Return the (x, y) coordinate for the center point of the cell that contains the specified text.  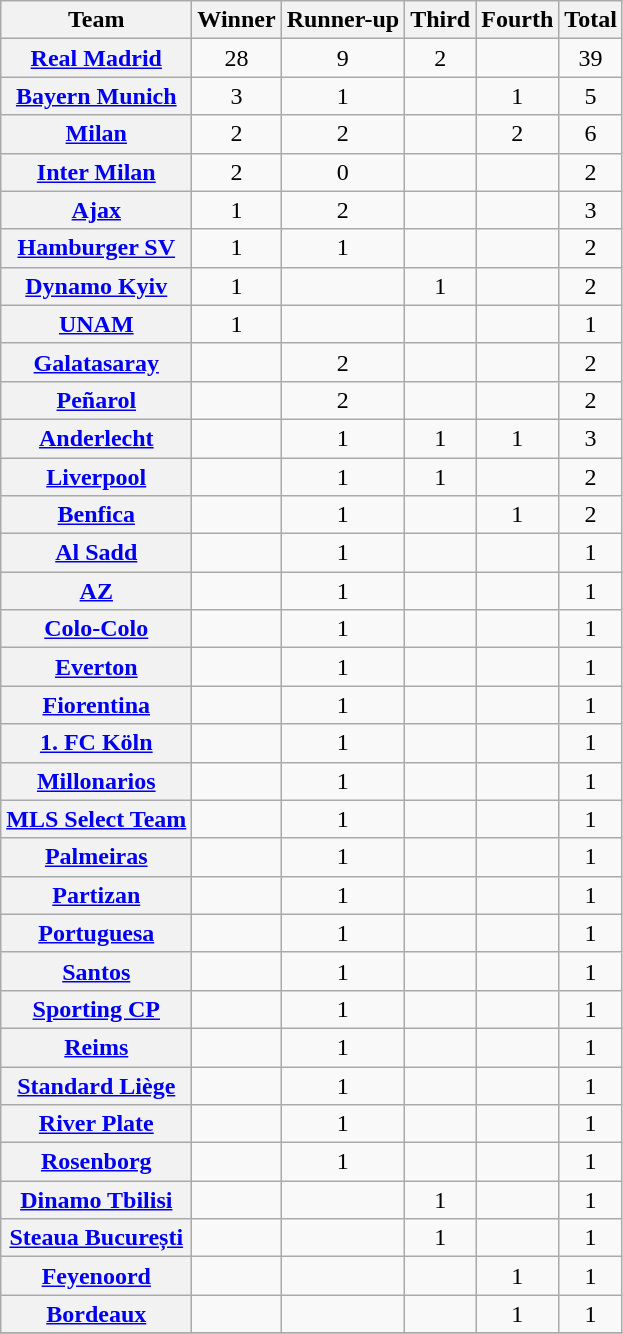
Rosenborg (96, 1162)
River Plate (96, 1124)
Peñarol (96, 400)
Anderlecht (96, 438)
Total (591, 20)
Feyenoord (96, 1276)
Benfica (96, 515)
Milan (96, 134)
39 (591, 58)
Standard Liège (96, 1085)
9 (343, 58)
Hamburger SV (96, 248)
Colo-Colo (96, 629)
Bordeaux (96, 1314)
Bayern Munich (96, 96)
Fourth (518, 20)
Reims (96, 1047)
Palmeiras (96, 857)
0 (343, 172)
Fiorentina (96, 705)
Team (96, 20)
Winner (236, 20)
Everton (96, 667)
Real Madrid (96, 58)
28 (236, 58)
Sporting CP (96, 1009)
AZ (96, 591)
Partizan (96, 895)
Portuguesa (96, 933)
Al Sadd (96, 553)
Runner-up (343, 20)
5 (591, 96)
6 (591, 134)
Inter Milan (96, 172)
Dinamo Tbilisi (96, 1200)
Steaua București (96, 1238)
Ajax (96, 210)
Galatasaray (96, 362)
1. FC Köln (96, 743)
Third (440, 20)
UNAM (96, 324)
MLS Select Team (96, 819)
Dynamo Kyiv (96, 286)
Millonarios (96, 781)
Santos (96, 971)
Liverpool (96, 477)
